Locate the cell with the specified text and output its [X, Y] center coordinate. 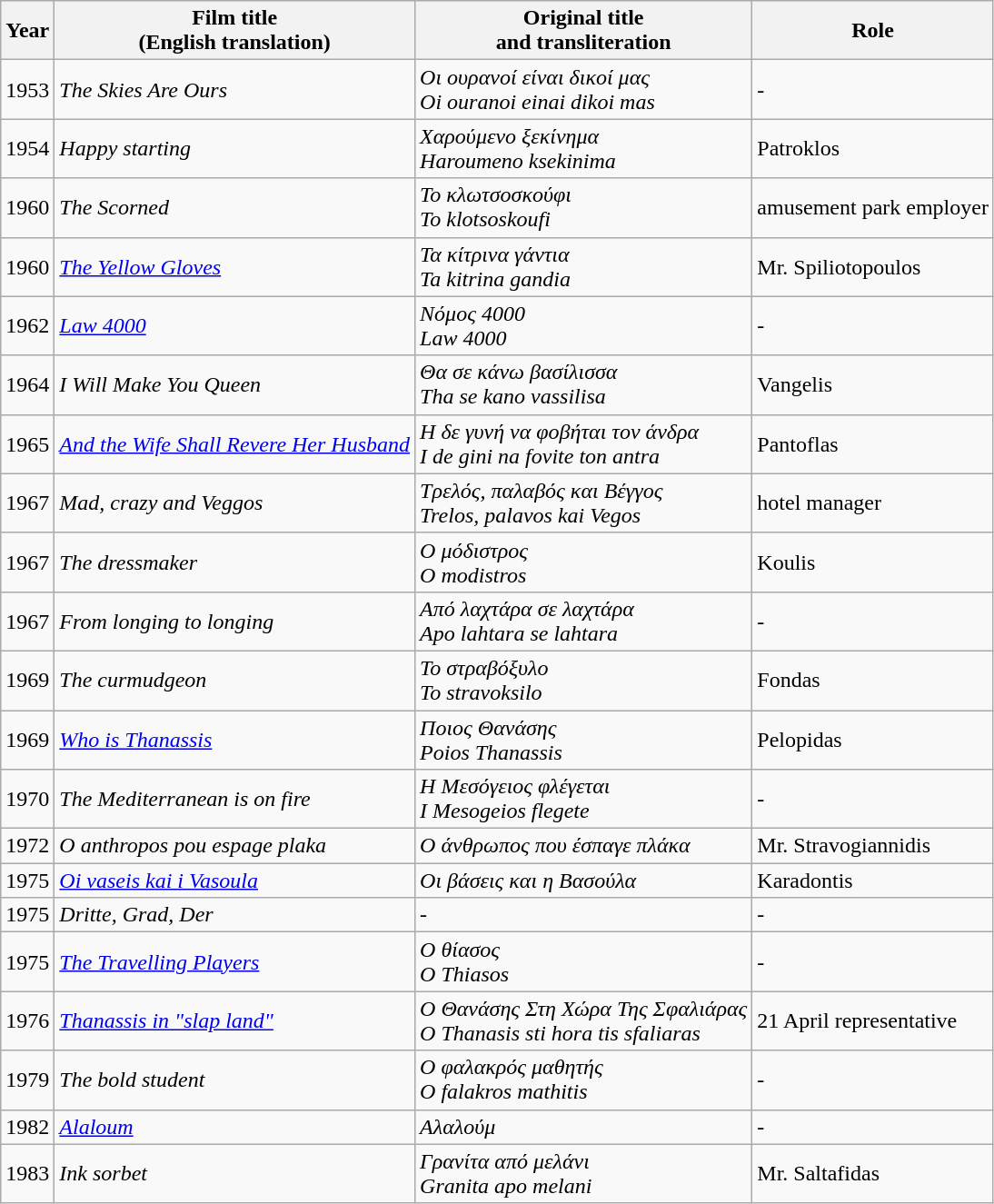
The bold student [234, 1080]
Η Μεσόγειος φλέγεταιI Mesogeios flegete [583, 800]
Οι ουρανοί είναι δικοί μαςOi ouranoi einai dikoi mas [583, 89]
Pantoflas [873, 443]
Who is Thanassis [234, 740]
Τα κίτρινα γάντιαTa kitrina gandia [583, 267]
Year [27, 31]
Τρελός, παλαβός και ΒέγγοςTrelos, palavos kai Vegos [583, 503]
Mr. Stravogiannidis [873, 846]
Pelopidas [873, 740]
Χαρούμενο ξεκίνημαHaroumeno ksekinima [583, 149]
Fondas [873, 680]
amusement park employer [873, 207]
The Yellow Gloves [234, 267]
Θα σε κάνω βασίλισσαTha se kano vassilisa [583, 385]
Ποιος ΘανάσηςPoios Thanassis [583, 740]
Koulis [873, 562]
1962 [27, 325]
Το κλωτσοσκούφιTo klotsoskoufi [583, 207]
Ο μόδιστροςO modistros [583, 562]
1983 [27, 1174]
Η δε γυνή να φοβήται τον άνδραI de gini na fovite ton antra [583, 443]
The Travelling Players [234, 961]
The Scorned [234, 207]
Role [873, 31]
Patroklos [873, 149]
Νόμος 4000Law 4000 [583, 325]
Vangelis [873, 385]
Από λαχτάρα σε λαχτάραApo lahtara se lahtara [583, 622]
Ink sorbet [234, 1174]
1964 [27, 385]
21 April representative [873, 1021]
Alaloum [234, 1127]
Original titleand transliteration [583, 31]
Γρανίτα από μελάνιGranita apo melani [583, 1174]
Ο άνθρωπος που έσπαγε πλάκα [583, 846]
Happy starting [234, 149]
The curmudgeon [234, 680]
Οι βάσεις και η Βασούλα [583, 881]
I Will Make You Queen [234, 385]
Karadontis [873, 881]
The dressmaker [234, 562]
The Skies Are Ours [234, 89]
Film title(English translation) [234, 31]
1965 [27, 443]
Ο Θανάσης Στη Χώρα Της ΣφαλιάραςO Thanasis sti hora tis sfaliaras [583, 1021]
1976 [27, 1021]
1972 [27, 846]
Mr. Spiliotopoulos [873, 267]
Law 4000 [234, 325]
The Mediterranean is on fire [234, 800]
1979 [27, 1080]
hotel manager [873, 503]
From longing to longing [234, 622]
Mad, crazy and Veggos [234, 503]
Αλαλούμ [583, 1127]
1953 [27, 89]
1982 [27, 1127]
1954 [27, 149]
Oi vaseis kai i Vasoula [234, 881]
Dritte, Grad, Der [234, 915]
Ο φαλακρός μαθητήςO falakros mathitis [583, 1080]
Thanassis in "slap land" [234, 1021]
1970 [27, 800]
Το στραβόξυλοTo stravoksilo [583, 680]
Mr. Saltafidas [873, 1174]
Ο θίασοςO Thiasos [583, 961]
O anthropos pou espage plaka [234, 846]
And the Wife Shall Revere Her Husband [234, 443]
